Extract the (x, y) coordinate from the center of the cell holding the provided text.  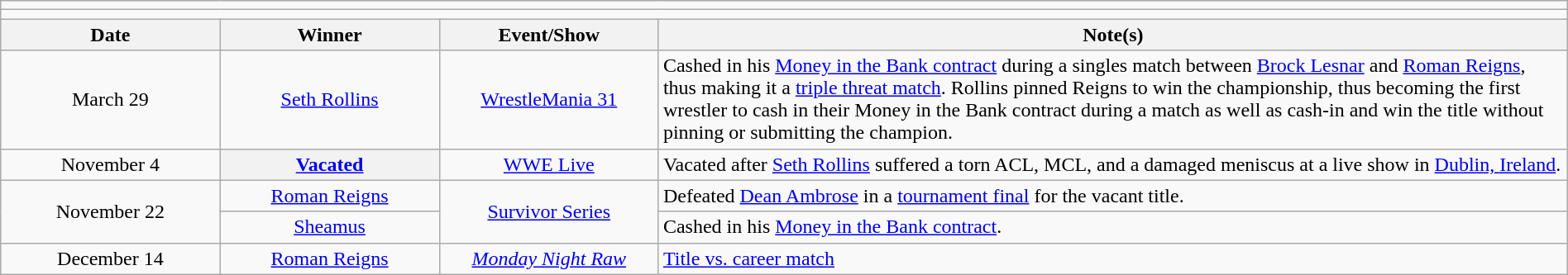
WWE Live (549, 164)
Defeated Dean Ambrose in a tournament final for the vacant title. (1113, 196)
Vacated after Seth Rollins suffered a torn ACL, MCL, and a damaged meniscus at a live show in Dublin, Ireland. (1113, 164)
March 29 (111, 99)
WrestleMania 31 (549, 99)
Note(s) (1113, 35)
Cashed in his Money in the Bank contract. (1113, 227)
December 14 (111, 258)
Sheamus (329, 227)
November 4 (111, 164)
Date (111, 35)
Title vs. career match (1113, 258)
Monday Night Raw (549, 258)
Survivor Series (549, 211)
Vacated (329, 164)
Winner (329, 35)
November 22 (111, 211)
Seth Rollins (329, 99)
Event/Show (549, 35)
